Determine the (X, Y) coordinate at the center of the cell enclosing the given text.  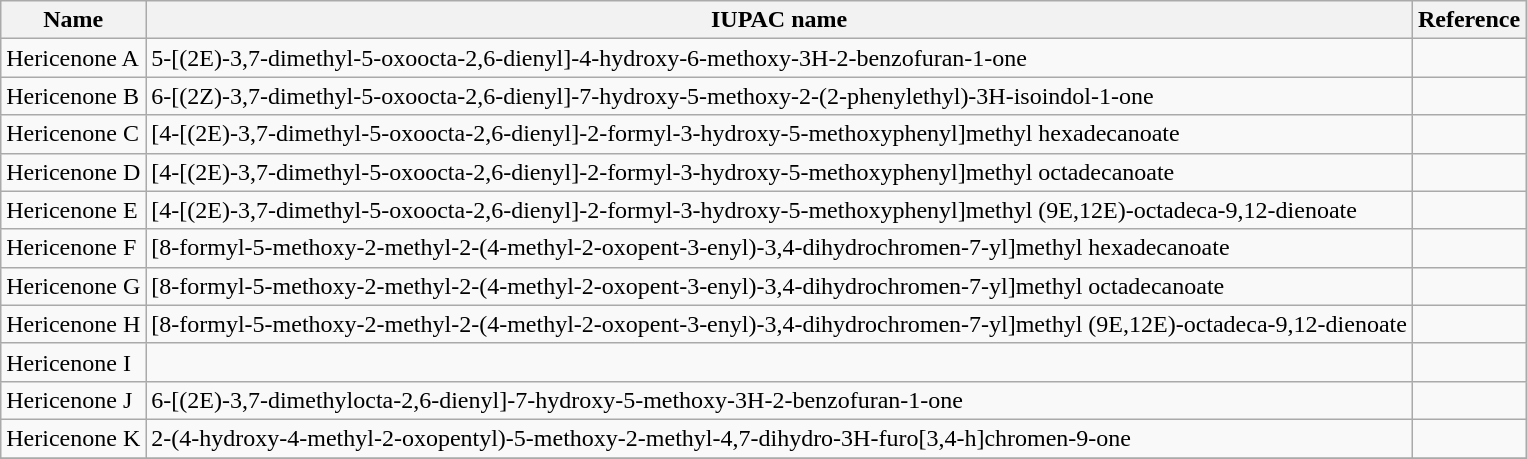
Hericenone G (74, 286)
2-(4-hydroxy-4-methyl-2-oxopentyl)-5-methoxy-2-methyl-4,7-dihydro-3H-furo[3,4-h]chromen-9-one (780, 438)
Hericenone C (74, 134)
6-[(2Z)-3,7-dimethyl-5-oxoocta-2,6-dienyl]-7-hydroxy-5-methoxy-2-(2-phenylethyl)-3H-isoindol-1-one (780, 96)
[8-formyl-5-methoxy-2-methyl-2-(4-methyl-2-oxopent-3-enyl)-3,4-dihydrochromen-7-yl]methyl (9E,12E)-octadeca-9,12-dienoate (780, 324)
IUPAC name (780, 20)
Hericenone A (74, 58)
Hericenone D (74, 172)
Hericenone H (74, 324)
Name (74, 20)
Hericenone F (74, 248)
[4-[(2E)-3,7-dimethyl-5-oxoocta-2,6-dienyl]-2-formyl-3-hydroxy-5-methoxyphenyl]methyl octadecanoate (780, 172)
[4-[(2E)-3,7-dimethyl-5-oxoocta-2,6-dienyl]-2-formyl-3-hydroxy-5-methoxyphenyl]methyl (9E,12E)-octadeca-9,12-dienoate (780, 210)
[4-[(2E)-3,7-dimethyl-5-oxoocta-2,6-dienyl]-2-formyl-3-hydroxy-5-methoxyphenyl]methyl hexadecanoate (780, 134)
Hericenone K (74, 438)
6-[(2E)-3,7-dimethylocta-2,6-dienyl]-7-hydroxy-5-methoxy-3H-2-benzofuran-1-one (780, 400)
[8-formyl-5-methoxy-2-methyl-2-(4-methyl-2-oxopent-3-enyl)-3,4-dihydrochromen-7-yl]methyl octadecanoate (780, 286)
[8-formyl-5-methoxy-2-methyl-2-(4-methyl-2-oxopent-3-enyl)-3,4-dihydrochromen-7-yl]methyl hexadecanoate (780, 248)
Hericenone E (74, 210)
Hericenone J (74, 400)
Hericenone I (74, 362)
Hericenone B (74, 96)
Reference (1468, 20)
5-[(2E)-3,7-dimethyl-5-oxoocta-2,6-dienyl]-4-hydroxy-6-methoxy-3H-2-benzofuran-1-one (780, 58)
